Identify which cell holds the provided text, then report its (X, Y) central coordinate. 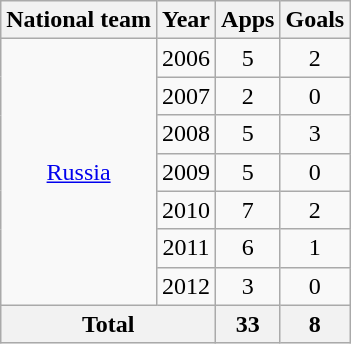
Russia (79, 172)
2010 (186, 210)
8 (315, 324)
Year (186, 20)
Apps (248, 20)
2008 (186, 134)
7 (248, 210)
2007 (186, 96)
2006 (186, 58)
1 (315, 248)
2009 (186, 172)
2011 (186, 248)
6 (248, 248)
National team (79, 20)
33 (248, 324)
Total (108, 324)
Goals (315, 20)
2012 (186, 286)
